Scan for the cell matching the given text and deliver its [X, Y] coordinate at center. 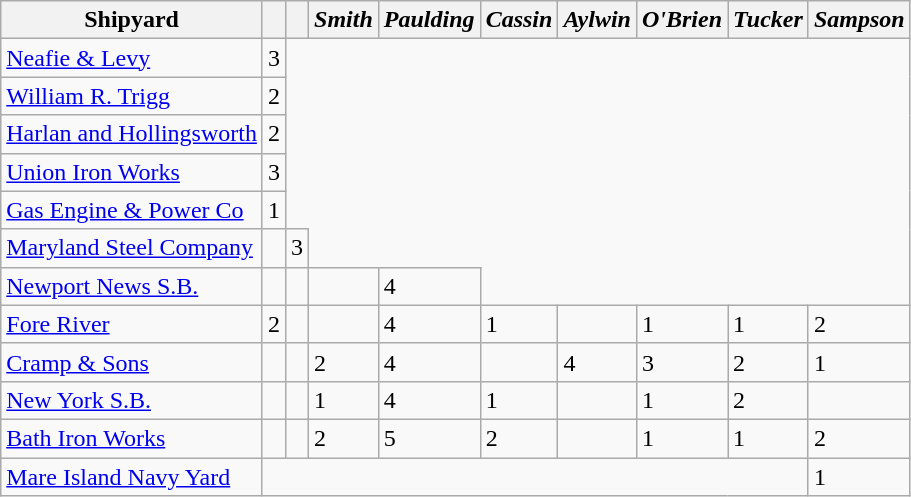
O'Brien [682, 20]
Paulding [429, 20]
Fore River [132, 324]
Smith [344, 20]
Aylwin [598, 20]
New York S.B. [132, 400]
Cramp & Sons [132, 362]
Mare Island Navy Yard [132, 477]
Harlan and Hollingsworth [132, 134]
Sampson [859, 20]
Maryland Steel Company [132, 248]
Cassin [519, 20]
Union Iron Works [132, 172]
Bath Iron Works [132, 438]
Gas Engine & Power Co [132, 210]
Tucker [768, 20]
Neafie & Levy [132, 58]
Newport News S.B. [132, 286]
Shipyard [132, 20]
William R. Trigg [132, 96]
5 [429, 438]
